Return [X, Y] of the center of cell containing provided text 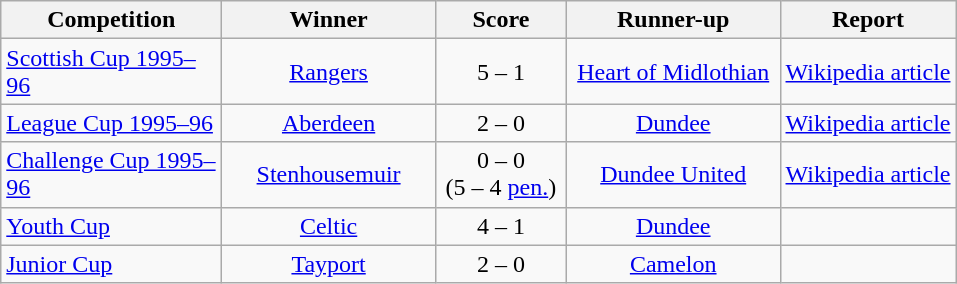
Challenge Cup 1995–96 [112, 174]
Winner [329, 20]
Competition [112, 20]
Heart of Midlothian [673, 72]
0 – 0 (5 – 4 pen.) [500, 174]
Scottish Cup 1995–96 [112, 72]
Report [868, 20]
Runner-up [673, 20]
5 – 1 [500, 72]
Rangers [329, 72]
Dundee United [673, 174]
Tayport [329, 264]
Celtic [329, 226]
Score [500, 20]
Aberdeen [329, 123]
League Cup 1995–96 [112, 123]
4 – 1 [500, 226]
Youth Cup [112, 226]
Camelon [673, 264]
Stenhousemuir [329, 174]
Junior Cup [112, 264]
